Locate the cell with the specified text and output its (x, y) center coordinate. 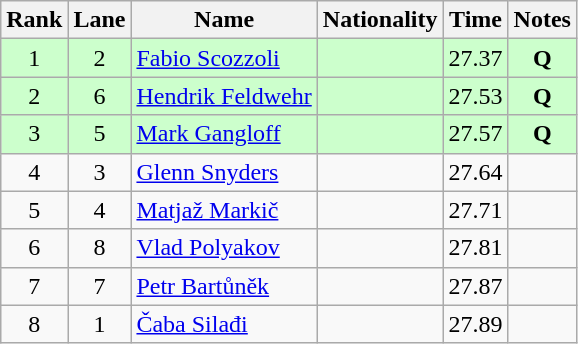
27.57 (476, 134)
Notes (542, 20)
Lane (100, 20)
Glenn Snyders (224, 172)
27.87 (476, 286)
27.89 (476, 324)
Time (476, 20)
Fabio Scozzoli (224, 58)
Name (224, 20)
Hendrik Feldwehr (224, 96)
Čaba Silađi (224, 324)
Mark Gangloff (224, 134)
Vlad Polyakov (224, 248)
27.53 (476, 96)
Nationality (380, 20)
Petr Bartůněk (224, 286)
Matjaž Markič (224, 210)
27.37 (476, 58)
27.81 (476, 248)
Rank (34, 20)
27.71 (476, 210)
27.64 (476, 172)
